Detect which cell encompasses the target text, then output its [x, y] center coordinate. 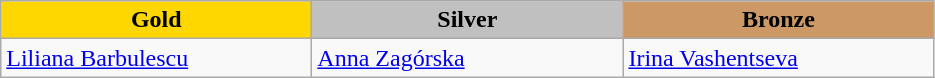
Silver [468, 20]
Irina Vashentseva [778, 58]
Liliana Barbulescu [156, 58]
Gold [156, 20]
Bronze [778, 20]
Anna Zagórska [468, 58]
